Provide the [x, y] coordinate of the cell's center where the given text is located.  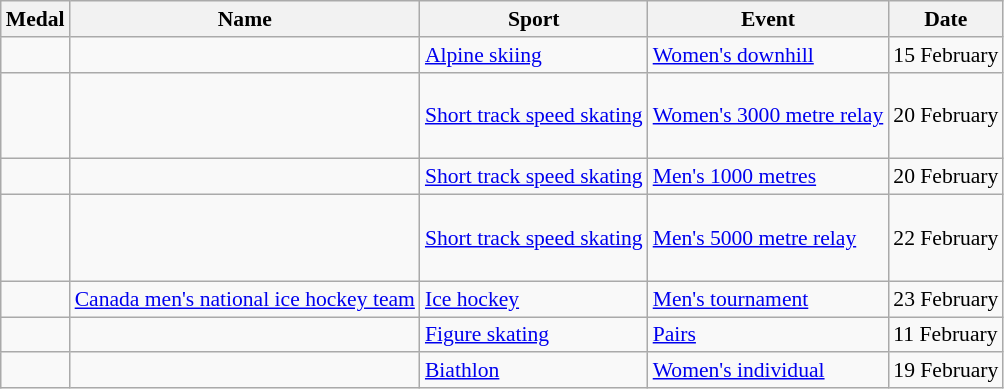
Date [946, 19]
Women's downhill [768, 55]
Sport [534, 19]
22 February [946, 238]
Event [768, 19]
Men's 1000 metres [768, 177]
23 February [946, 299]
11 February [946, 335]
Women's 3000 metre relay [768, 116]
Figure skating [534, 335]
Alpine skiing [534, 55]
Men's 5000 metre relay [768, 238]
Medal [36, 19]
19 February [946, 371]
Biathlon [534, 371]
Men's tournament [768, 299]
Women's individual [768, 371]
Pairs [768, 335]
Canada men's national ice hockey team [245, 299]
15 February [946, 55]
Name [245, 19]
Ice hockey [534, 299]
